Find where the given text appears and provide that cell's center as (X, Y) coordinate. 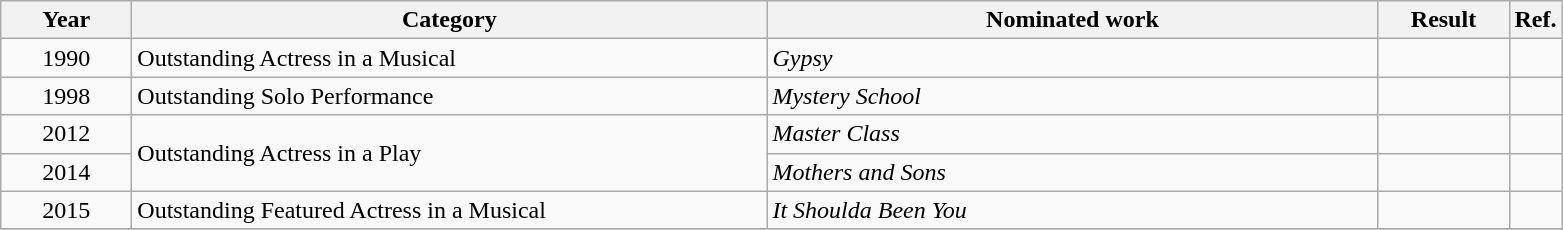
Mothers and Sons (1072, 172)
Year (66, 20)
1990 (66, 58)
Result (1444, 20)
Gypsy (1072, 58)
Mystery School (1072, 96)
Outstanding Actress in a Musical (450, 58)
Master Class (1072, 134)
Category (450, 20)
Nominated work (1072, 20)
2014 (66, 172)
2012 (66, 134)
2015 (66, 210)
Outstanding Actress in a Play (450, 153)
It Shoulda Been You (1072, 210)
Ref. (1536, 20)
Outstanding Solo Performance (450, 96)
1998 (66, 96)
Outstanding Featured Actress in a Musical (450, 210)
